Find where the given text appears and provide that cell's center as (X, Y) coordinate. 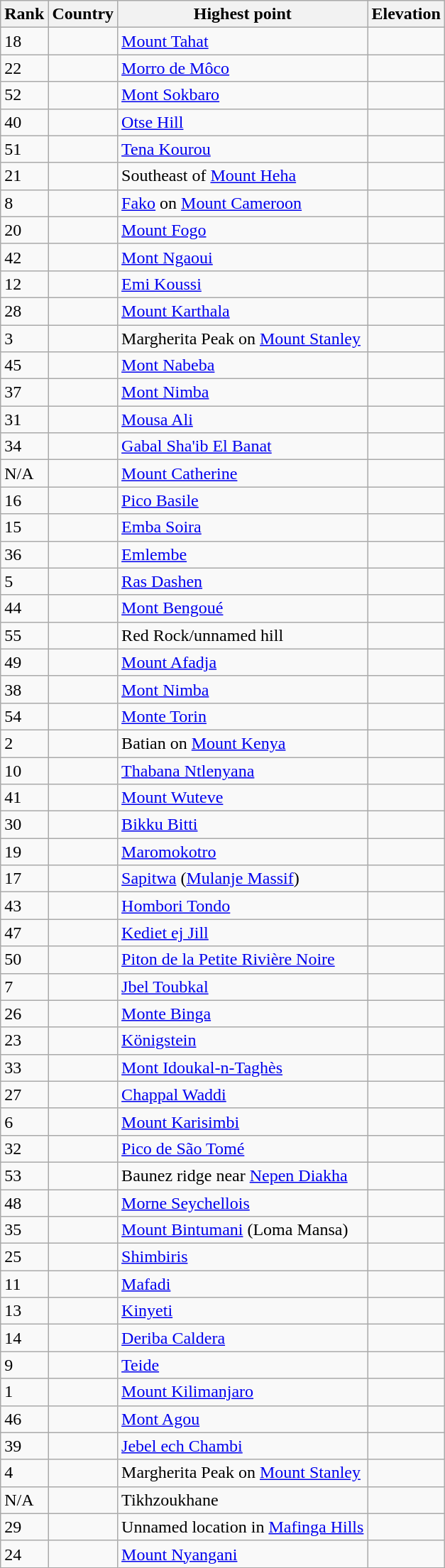
Red Rock/unnamed hill (243, 635)
Morro de Môco (243, 68)
34 (24, 446)
14 (24, 1338)
32 (24, 1148)
6 (24, 1122)
Pico de São Tomé (243, 1148)
Mount Catherine (243, 473)
Mont Sokbaro (243, 95)
Hombori Tondo (243, 906)
19 (24, 852)
1 (24, 1392)
Southeast of Mount Heha (243, 176)
Mafadi (243, 1284)
12 (24, 284)
Otse Hill (243, 122)
20 (24, 230)
Elevation (406, 14)
Gabal Sha'ib El Banat (243, 446)
Shimbiris (243, 1257)
10 (24, 770)
16 (24, 500)
21 (24, 176)
Piton de la Petite Rivière Noire (243, 960)
45 (24, 366)
Tikhzoukhane (243, 1500)
54 (24, 716)
23 (24, 1041)
3 (24, 339)
37 (24, 393)
Mont Ngaoui (243, 257)
48 (24, 1203)
Mount Karthala (243, 311)
Pico Basile (243, 500)
27 (24, 1095)
Unnamed location in Mafinga Hills (243, 1527)
Fako on Mount Cameroon (243, 203)
29 (24, 1527)
Highest point (243, 14)
Country (83, 14)
Kediet ej Jill (243, 933)
22 (24, 68)
8 (24, 203)
28 (24, 311)
30 (24, 825)
33 (24, 1068)
Batian on Mount Kenya (243, 743)
Maromokotro (243, 852)
Mount Wuteve (243, 798)
11 (24, 1284)
Tena Kourou (243, 149)
35 (24, 1230)
Mont Bengoué (243, 608)
Kinyeti (243, 1311)
Baunez ridge near Nepen Diakha (243, 1175)
Mount Nyangani (243, 1554)
Emlembe (243, 554)
36 (24, 554)
Teide (243, 1365)
Monte Torin (243, 716)
Chappal Waddi (243, 1095)
Mont Agou (243, 1419)
Mount Bintumani (Loma Mansa) (243, 1230)
49 (24, 662)
Monte Binga (243, 1014)
Jbel Toubkal (243, 987)
Emba Soira (243, 527)
15 (24, 527)
26 (24, 1014)
31 (24, 420)
42 (24, 257)
Jebel ech Chambi (243, 1446)
40 (24, 122)
9 (24, 1365)
39 (24, 1446)
18 (24, 41)
41 (24, 798)
Deriba Caldera (243, 1338)
52 (24, 95)
Mont Nabeba (243, 366)
24 (24, 1554)
Sapitwa (Mulanje Massif) (243, 879)
55 (24, 635)
53 (24, 1175)
Bikku Bitti (243, 825)
Mont Idoukal-n-Taghès (243, 1068)
Mount Tahat (243, 41)
Ras Dashen (243, 581)
43 (24, 906)
Mount Fogo (243, 230)
25 (24, 1257)
47 (24, 933)
Mount Afadja (243, 662)
51 (24, 149)
38 (24, 689)
Emi Koussi (243, 284)
7 (24, 987)
50 (24, 960)
4 (24, 1473)
2 (24, 743)
Mount Kilimanjaro (243, 1392)
44 (24, 608)
13 (24, 1311)
46 (24, 1419)
17 (24, 879)
Königstein (243, 1041)
Rank (24, 14)
Mount Karisimbi (243, 1122)
Thabana Ntlenyana (243, 770)
Morne Seychellois (243, 1203)
Mousa Ali (243, 420)
5 (24, 581)
